Detect which cell encompasses the target text, then output its [X, Y] center coordinate. 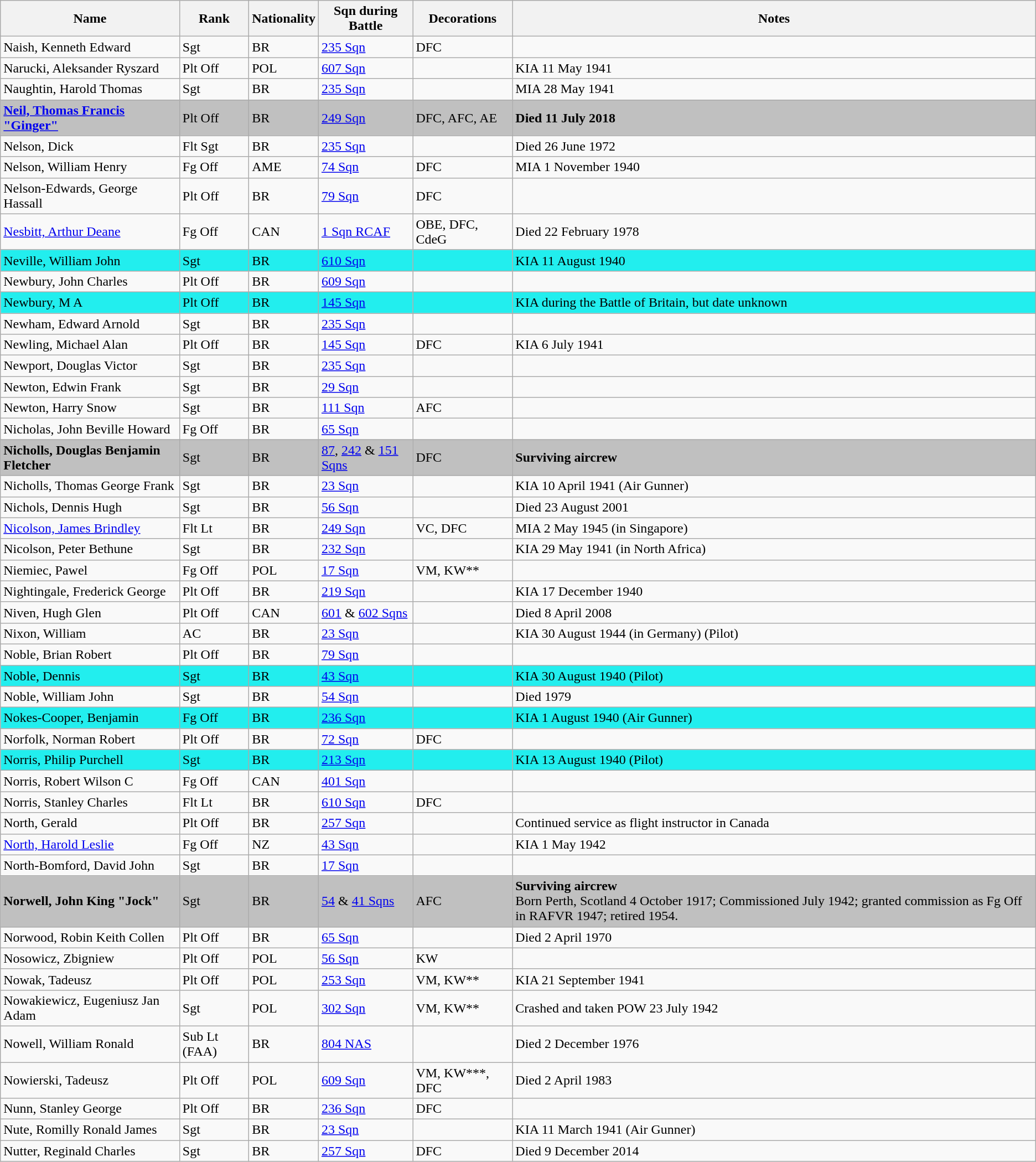
Nelson-Edwards, George Hassall [90, 196]
MIA 28 May 1941 [774, 89]
Died 2 December 1976 [774, 1044]
72 Sqn [365, 739]
Norfolk, Norman Robert [90, 739]
Newport, Douglas Victor [90, 366]
KIA 11 May 1941 [774, 68]
54 Sqn [365, 697]
VM, KW***, DFC [463, 1080]
Nationality [284, 19]
KIA 29 May 1941 (in North Africa) [774, 549]
87, 242 & 151 Sqns [365, 457]
Nixon, William [90, 633]
Noble, William John [90, 697]
Died 23 August 2001 [774, 507]
Newling, Michael Alan [90, 345]
Died 22 February 1978 [774, 231]
Newbury, John Charles [90, 281]
1 Sqn RCAF [365, 231]
804 NAS [365, 1044]
607 Sqn [365, 68]
219 Sqn [365, 591]
North, Gerald [90, 823]
Nicholls, Douglas Benjamin Fletcher [90, 457]
Newham, Edward Arnold [90, 324]
KIA 6 July 1941 [774, 345]
Decorations [463, 19]
111 Sqn [365, 408]
253 Sqn [365, 979]
Norwell, John King "Jock" [90, 901]
Nokes-Cooper, Benjamin [90, 718]
Died 2 April 1983 [774, 1080]
Naish, Kenneth Edward [90, 47]
Surviving aircrew [774, 457]
Flt Sgt [214, 146]
Crashed and taken POW 23 July 1942 [774, 1008]
302 Sqn [365, 1008]
Noble, Brian Robert [90, 654]
Died 11 July 2018 [774, 117]
Niven, Hugh Glen [90, 612]
Nunn, Stanley George [90, 1109]
AC [214, 633]
KIA 11 March 1941 (Air Gunner) [774, 1130]
Newton, Edwin Frank [90, 387]
601 & 602 Sqns [365, 612]
Niemiec, Pawel [90, 570]
Nowak, Tadeusz [90, 979]
Nowierski, Tadeusz [90, 1080]
KIA 21 September 1941 [774, 979]
Died 2 April 1970 [774, 937]
Norwood, Robin Keith Collen [90, 937]
KIA 30 August 1940 (Pilot) [774, 676]
Newbury, M A [90, 302]
Nicolson, James Brindley [90, 528]
232 Sqn [365, 549]
Nicolson, Peter Bethune [90, 549]
North-Bomford, David John [90, 865]
KIA 1 August 1940 (Air Gunner) [774, 718]
Nicholas, John Beville Howard [90, 429]
Narucki, Aleksander Ryszard [90, 68]
Naughtin, Harold Thomas [90, 89]
Nowakiewicz, Eugeniusz Jan Adam [90, 1008]
VC, DFC [463, 528]
Norris, Robert Wilson C [90, 781]
Nelson, William Henry [90, 167]
KW [463, 958]
Died 26 June 1972 [774, 146]
Name [90, 19]
MIA 2 May 1945 (in Singapore) [774, 528]
Died 9 December 2014 [774, 1151]
KIA 17 December 1940 [774, 591]
AME [284, 167]
MIA 1 November 1940 [774, 167]
Died 1979 [774, 697]
Nutter, Reginald Charles [90, 1151]
29 Sqn [365, 387]
KIA 11 August 1940 [774, 260]
Nowell, William Ronald [90, 1044]
54 & 41 Sqns [365, 901]
Notes [774, 19]
Nicholls, Thomas George Frank [90, 486]
KIA 10 April 1941 (Air Gunner) [774, 486]
Norris, Stanley Charles [90, 802]
Newton, Harry Snow [90, 408]
Nelson, Dick [90, 146]
KIA 1 May 1942 [774, 844]
NZ [284, 844]
KIA 30 August 1944 (in Germany) (Pilot) [774, 633]
North, Harold Leslie [90, 844]
Norris, Philip Purchell [90, 760]
DFC, AFC, AE [463, 117]
OBE, DFC, CdeG [463, 231]
Neville, William John [90, 260]
Rank [214, 19]
KIA during the Battle of Britain, but date unknown [774, 302]
Died 8 April 2008 [774, 612]
Nute, Romilly Ronald James [90, 1130]
74 Sqn [365, 167]
Continued service as flight instructor in Canada [774, 823]
Nesbitt, Arthur Deane [90, 231]
401 Sqn [365, 781]
213 Sqn [365, 760]
Nightingale, Frederick George [90, 591]
Surviving aircrew Born Perth, Scotland 4 October 1917; Commissioned July 1942; granted commission as Fg Off in RAFVR 1947; retired 1954. [774, 901]
Noble, Dennis [90, 676]
Nichols, Dennis Hugh [90, 507]
Sqn during Battle [365, 19]
Neil, Thomas Francis "Ginger" [90, 117]
Sub Lt (FAA) [214, 1044]
KIA 13 August 1940 (Pilot) [774, 760]
Nosowicz, Zbigniew [90, 958]
